Search for the cell housing the specified text and yield its (x, y) center coordinate. 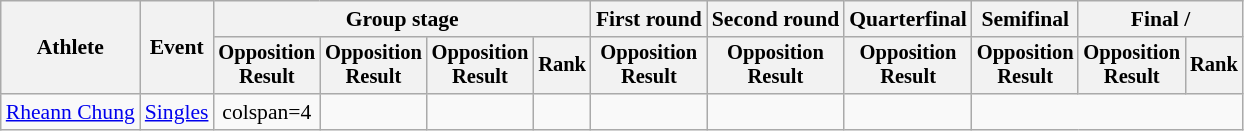
Singles (177, 112)
Final / (1160, 19)
Athlete (70, 48)
Rheann Chung (70, 112)
Event (177, 48)
First round (649, 19)
Quarterfinal (908, 19)
Group stage (402, 19)
colspan=4 (266, 112)
Semifinal (1026, 19)
Second round (776, 19)
